Return the [x, y] coordinate for the center point of the cell that contains the specified text.  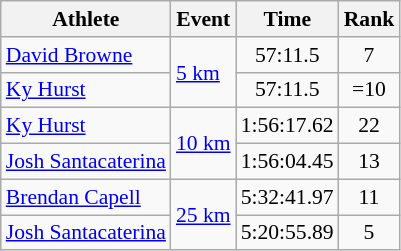
1:56:04.45 [288, 162]
Brendan Capell [86, 197]
25 km [204, 214]
Athlete [86, 19]
David Browne [86, 55]
5:20:55.89 [288, 233]
5 km [204, 72]
Event [204, 19]
=10 [370, 90]
5 [370, 233]
7 [370, 55]
11 [370, 197]
10 km [204, 144]
Rank [370, 19]
13 [370, 162]
Time [288, 19]
1:56:17.62 [288, 126]
5:32:41.97 [288, 197]
22 [370, 126]
